Return the [x, y] coordinate for the center point of the cell that contains the specified text.  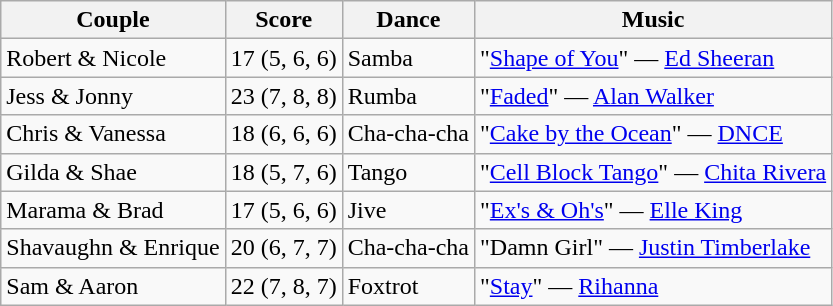
Sam & Aaron [113, 286]
Rumba [408, 96]
Tango [408, 172]
Jess & Jonny [113, 96]
Shavaughn & Enrique [113, 248]
23 (7, 8, 8) [284, 96]
20 (6, 7, 7) [284, 248]
Foxtrot [408, 286]
"Shape of You" — Ed Sheeran [652, 58]
Samba [408, 58]
"Cell Block Tango" — Chita Rivera [652, 172]
Jive [408, 210]
Score [284, 20]
18 (5, 7, 6) [284, 172]
Chris & Vanessa [113, 134]
Dance [408, 20]
"Ex's & Oh's" — Elle King [652, 210]
Music [652, 20]
Gilda & Shae [113, 172]
Marama & Brad [113, 210]
"Faded" — Alan Walker [652, 96]
Couple [113, 20]
18 (6, 6, 6) [284, 134]
"Cake by the Ocean" — DNCE [652, 134]
22 (7, 8, 7) [284, 286]
Robert & Nicole [113, 58]
"Damn Girl" — Justin Timberlake [652, 248]
"Stay" — Rihanna [652, 286]
